Scan for the cell matching the given text and deliver its (x, y) coordinate at center. 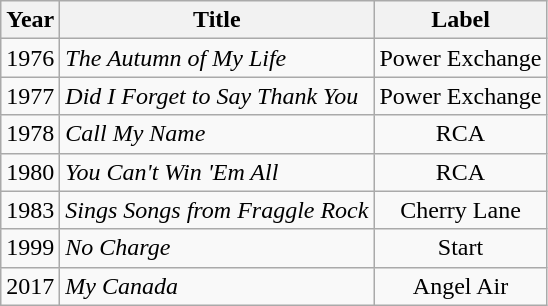
1999 (30, 248)
1977 (30, 96)
Label (460, 20)
Title (217, 20)
Call My Name (217, 134)
My Canada (217, 286)
Year (30, 20)
Start (460, 248)
1976 (30, 58)
You Can't Win 'Em All (217, 172)
Angel Air (460, 286)
1983 (30, 210)
The Autumn of My Life (217, 58)
Sings Songs from Fraggle Rock (217, 210)
2017 (30, 286)
1980 (30, 172)
Cherry Lane (460, 210)
1978 (30, 134)
Did I Forget to Say Thank You (217, 96)
No Charge (217, 248)
